Capture the cell that displays the provided text and extract its (X, Y) central coordinate. 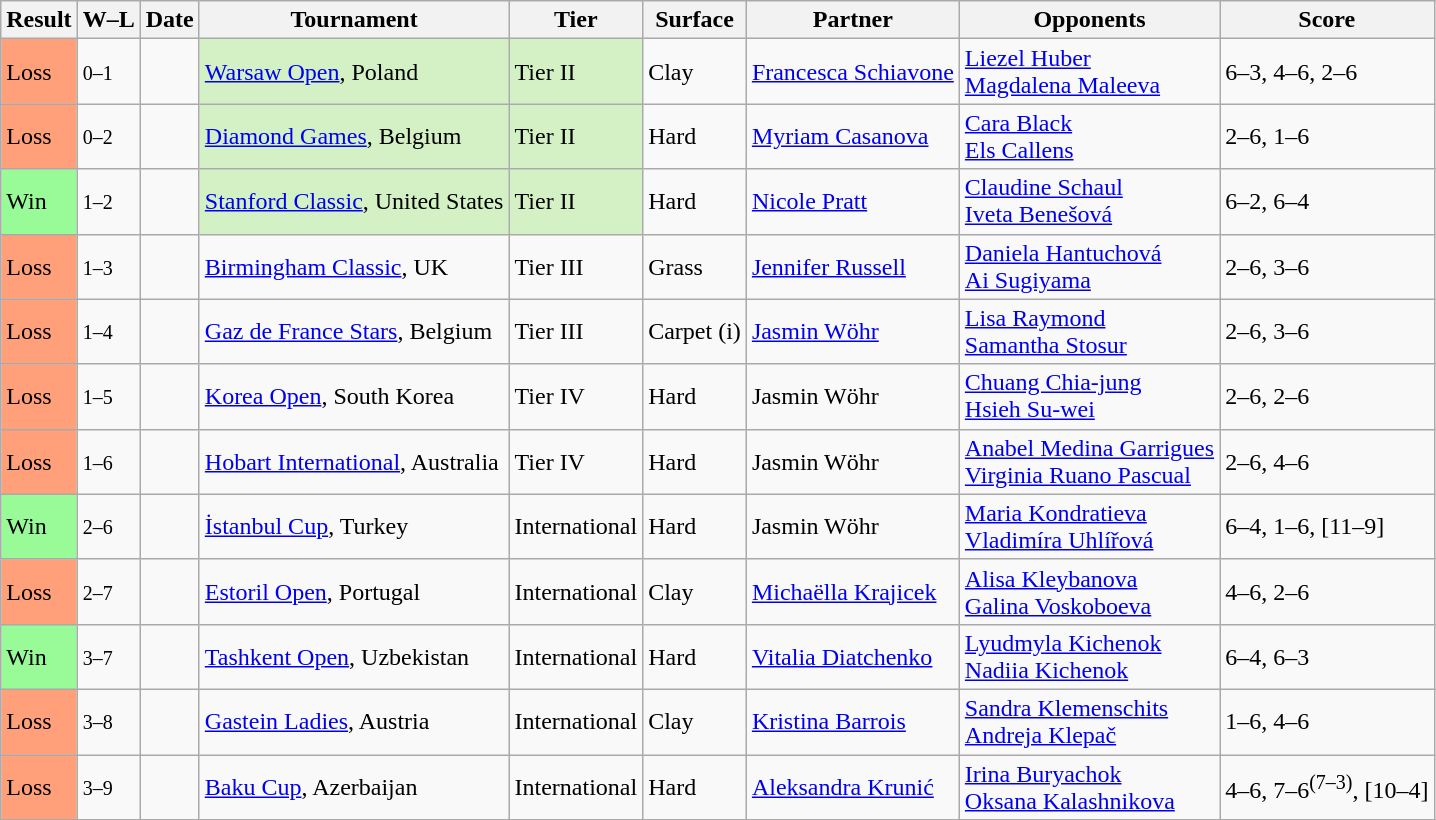
1–3 (108, 266)
6–2, 6–4 (1327, 202)
Date (170, 20)
Nicole Pratt (852, 202)
Surface (695, 20)
Myriam Casanova (852, 136)
2–6, 4–6 (1327, 462)
2–6, 2–6 (1327, 396)
Irina Buryachok Oksana Kalashnikova (1089, 786)
Partner (852, 20)
0–2 (108, 136)
Sandra Klemenschits Andreja Klepač (1089, 722)
1–5 (108, 396)
Aleksandra Krunić (852, 786)
4–6, 2–6 (1327, 592)
Maria Kondratieva Vladimíra Uhlířová (1089, 526)
1–6, 4–6 (1327, 722)
Hobart International, Australia (354, 462)
Claudine Schaul Iveta Benešová (1089, 202)
0–1 (108, 72)
6–3, 4–6, 2–6 (1327, 72)
4–6, 7–6(7–3), [10–4] (1327, 786)
Korea Open, South Korea (354, 396)
Tournament (354, 20)
Liezel Huber Magdalena Maleeva (1089, 72)
3–8 (108, 722)
Chuang Chia-jung Hsieh Su-wei (1089, 396)
Daniela Hantuchová Ai Sugiyama (1089, 266)
3–9 (108, 786)
2–6, 1–6 (1327, 136)
3–7 (108, 656)
6–4, 6–3 (1327, 656)
Lyudmyla Kichenok Nadiia Kichenok (1089, 656)
Warsaw Open, Poland (354, 72)
Grass (695, 266)
2–7 (108, 592)
W–L (108, 20)
Vitalia Diatchenko (852, 656)
Francesca Schiavone (852, 72)
Gaz de France Stars, Belgium (354, 332)
Stanford Classic, United States (354, 202)
Jennifer Russell (852, 266)
Gastein Ladies, Austria (354, 722)
Anabel Medina Garrigues Virginia Ruano Pascual (1089, 462)
6–4, 1–6, [11–9] (1327, 526)
Estoril Open, Portugal (354, 592)
Diamond Games, Belgium (354, 136)
Tier (576, 20)
1–2 (108, 202)
Score (1327, 20)
Kristina Barrois (852, 722)
Cara Black Els Callens (1089, 136)
Baku Cup, Azerbaijan (354, 786)
Carpet (i) (695, 332)
Opponents (1089, 20)
Alisa Kleybanova Galina Voskoboeva (1089, 592)
Michaëlla Krajicek (852, 592)
1–4 (108, 332)
2–6 (108, 526)
Lisa Raymond Samantha Stosur (1089, 332)
Tashkent Open, Uzbekistan (354, 656)
İstanbul Cup, Turkey (354, 526)
Result (39, 20)
1–6 (108, 462)
Birmingham Classic, UK (354, 266)
